For the text-containing cell, return its midpoint in [x, y] coordinate format. 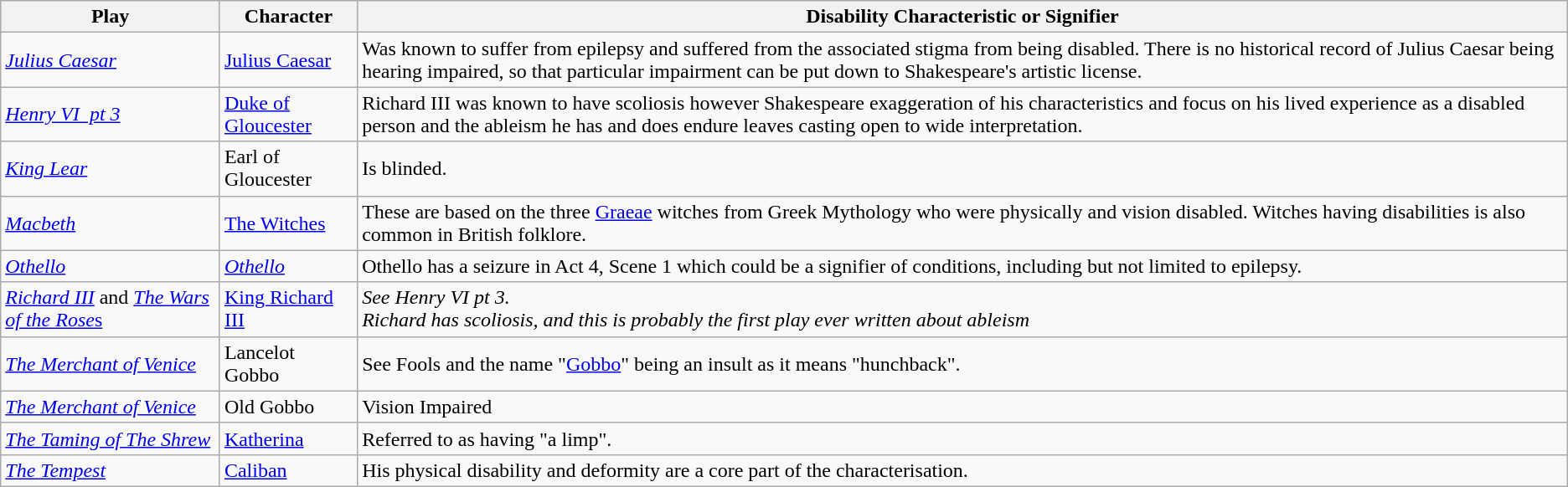
Othello has a seizure in Act 4, Scene 1 which could be a signifier of conditions, including but not limited to epilepsy. [963, 266]
King Richard III [288, 310]
Disability Characteristic or Signifier [963, 17]
See Henry VI pt 3.Richard has scoliosis, and this is probably the first play ever written about ableism [963, 310]
Katherina [288, 438]
Henry VI pt 3 [111, 114]
Is blinded. [963, 169]
Duke of Gloucester [288, 114]
See Fools and the name "Gobbo" being an insult as it means "hunchback". [963, 363]
King Lear [111, 169]
Referred to as having "a limp". [963, 438]
The Tempest [111, 470]
Character [288, 17]
Old Gobbo [288, 407]
Earl of Gloucester [288, 169]
Richard III and The Wars of the Roses [111, 310]
The Taming of The Shrew [111, 438]
Play [111, 17]
The Witches [288, 223]
Caliban [288, 470]
Vision Impaired [963, 407]
His physical disability and deformity are a core part of the characterisation. [963, 470]
Macbeth [111, 223]
Lancelot Gobbo [288, 363]
